Capture the cell that displays the provided text and extract its (x, y) central coordinate. 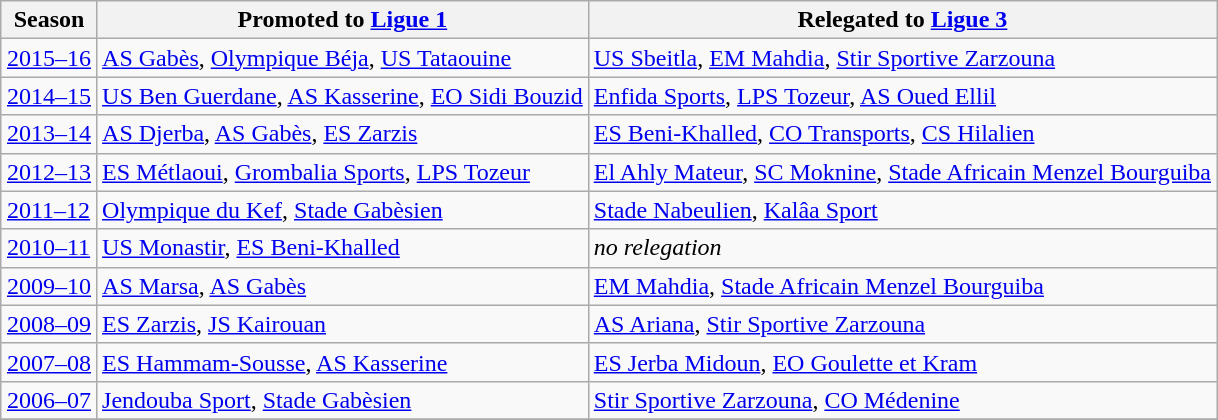
Stade Nabeulien, Kalâa Sport (902, 210)
no relegation (902, 248)
US Monastir, ES Beni-Khalled (343, 248)
EM Mahdia, Stade Africain Menzel Bourguiba (902, 286)
ES Jerba Midoun, EO Goulette et Kram (902, 362)
Jendouba Sport, Stade Gabèsien (343, 400)
2006–07 (48, 400)
US Sbeitla, EM Mahdia, Stir Sportive Zarzouna (902, 58)
Enfida Sports, LPS Tozeur, AS Oued Ellil (902, 96)
AS Gabès, Olympique Béja, US Tataouine (343, 58)
ES Hammam-Sousse, AS Kasserine (343, 362)
Stir Sportive Zarzouna, CO Médenine (902, 400)
Olympique du Kef, Stade Gabèsien (343, 210)
US Ben Guerdane, AS Kasserine, EO Sidi Bouzid (343, 96)
2014–15 (48, 96)
Relegated to Ligue 3 (902, 20)
AS Ariana, Stir Sportive Zarzouna (902, 324)
2011–12 (48, 210)
ES Beni-Khalled, CO Transports, CS Hilalien (902, 134)
2015–16 (48, 58)
2009–10 (48, 286)
AS Djerba, AS Gabès, ES Zarzis (343, 134)
ES Zarzis, JS Kairouan (343, 324)
2007–08 (48, 362)
AS Marsa, AS Gabès (343, 286)
El Ahly Mateur, SC Moknine, Stade Africain Menzel Bourguiba (902, 172)
ES Métlaoui, Grombalia Sports, LPS Tozeur (343, 172)
2010–11 (48, 248)
Promoted to Ligue 1 (343, 20)
Season (48, 20)
2008–09 (48, 324)
2012–13 (48, 172)
2013–14 (48, 134)
